Detect which cell encompasses the target text, then output its [X, Y] center coordinate. 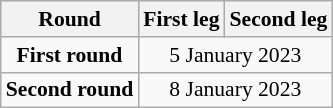
Round [70, 19]
Second round [70, 90]
5 January 2023 [235, 55]
8 January 2023 [235, 90]
First round [70, 55]
First leg [181, 19]
Second leg [279, 19]
